Identify which cell holds the provided text, then report its (X, Y) central coordinate. 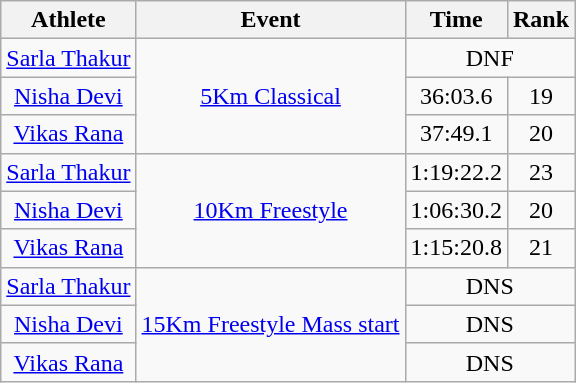
10Km Freestyle (270, 210)
DNF (490, 58)
Athlete (68, 20)
15Km Freestyle Mass start (270, 324)
1:19:22.2 (456, 172)
1:15:20.8 (456, 248)
5Km Classical (270, 96)
1:06:30.2 (456, 210)
Time (456, 20)
36:03.6 (456, 96)
37:49.1 (456, 134)
Event (270, 20)
19 (540, 96)
21 (540, 248)
Rank (540, 20)
23 (540, 172)
